Return (X, Y) of the center of cell containing provided text 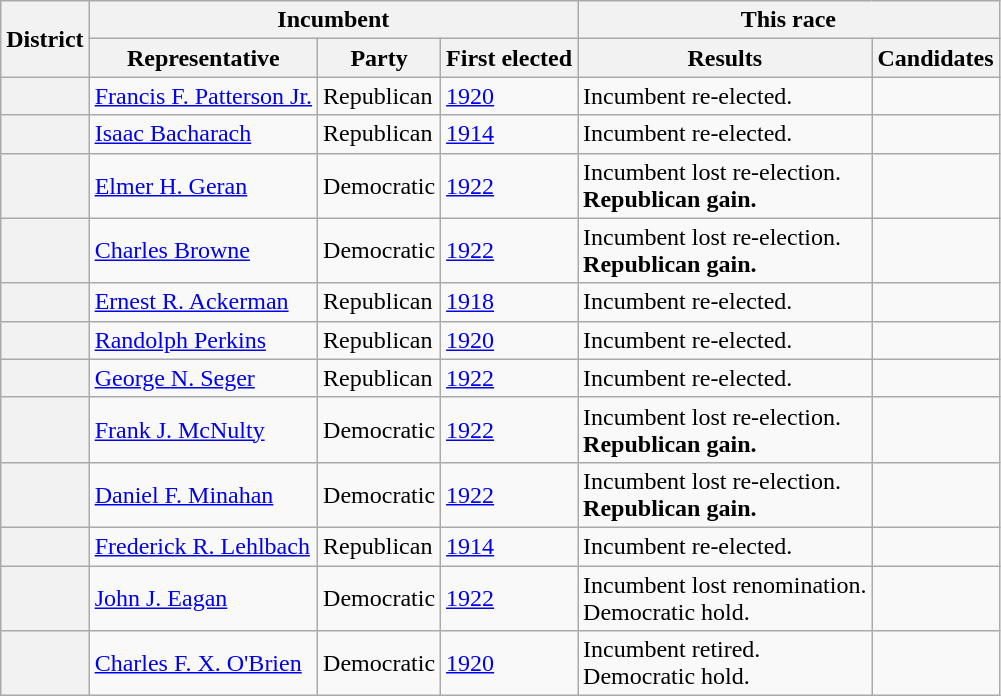
Randolph Perkins (203, 340)
Party (380, 58)
Ernest R. Ackerman (203, 302)
Charles Browne (203, 250)
George N. Seger (203, 378)
Daniel F. Minahan (203, 494)
Francis F. Patterson Jr. (203, 96)
Charles F. X. O'Brien (203, 664)
1918 (510, 302)
Elmer H. Geran (203, 186)
Incumbent retired.Democratic hold. (725, 664)
Candidates (936, 58)
Incumbent (333, 20)
Frank J. McNulty (203, 430)
John J. Eagan (203, 598)
Representative (203, 58)
Incumbent lost renomination.Democratic hold. (725, 598)
District (45, 39)
First elected (510, 58)
Frederick R. Lehlbach (203, 546)
Isaac Bacharach (203, 134)
This race (788, 20)
Results (725, 58)
